Return (x, y) of the center of cell containing provided text 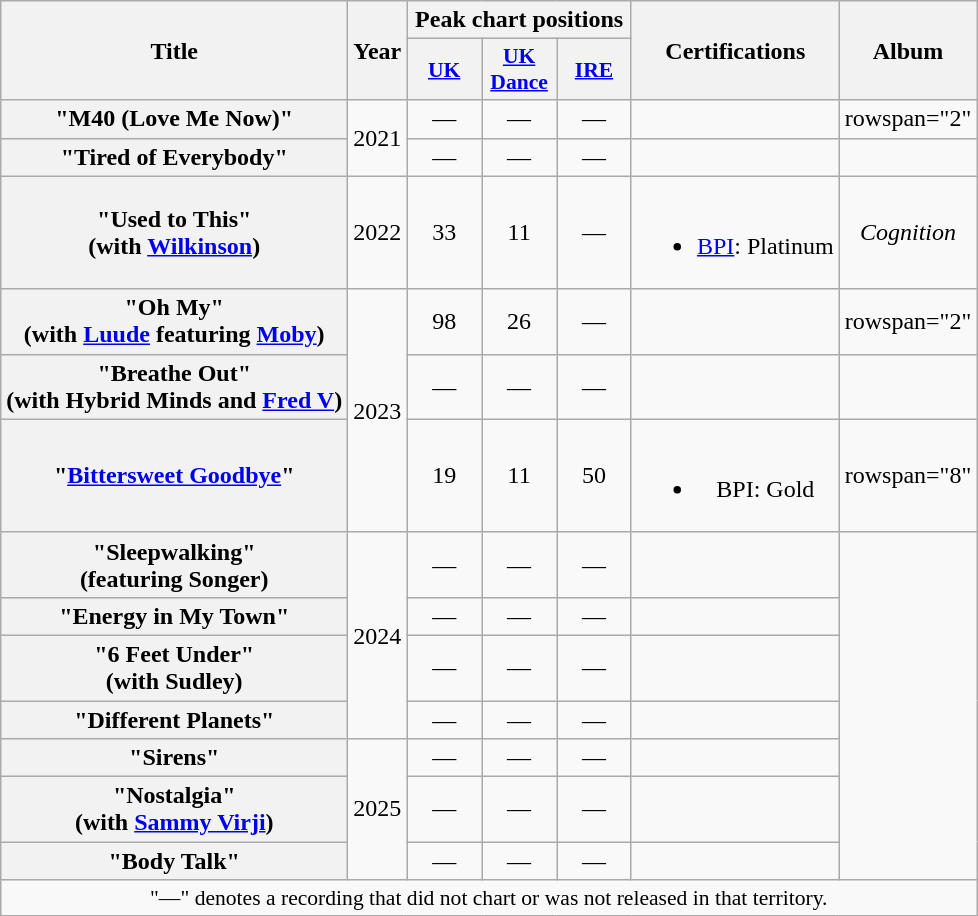
"M40 (Love Me Now)" (174, 119)
"—" denotes a recording that did not chart or was not released in that territory. (489, 898)
Album (908, 50)
"Different Planets" (174, 719)
2024 (378, 635)
"Sirens" (174, 758)
"Energy in My Town" (174, 616)
50 (594, 476)
"Oh My"(with Luude featuring Moby) (174, 322)
Certifications (735, 50)
2023 (378, 410)
98 (444, 322)
Peak chart positions (520, 20)
UKDance (520, 70)
"Breathe Out"(with Hybrid Minds and Fred V) (174, 386)
"Tired of Everybody" (174, 157)
Title (174, 50)
rowspan="8" (908, 476)
26 (520, 322)
UK (444, 70)
2025 (378, 810)
Year (378, 50)
"Body Talk" (174, 861)
BPI: Gold (735, 476)
2021 (378, 138)
33 (444, 232)
"Used to This"(with Wilkinson) (174, 232)
BPI: Platinum (735, 232)
19 (444, 476)
IRE (594, 70)
Cognition (908, 232)
"Bittersweet Goodbye" (174, 476)
2022 (378, 232)
"Nostalgia"(with Sammy Virji) (174, 810)
"6 Feet Under"(with Sudley) (174, 668)
"Sleepwalking"(featuring Songer) (174, 564)
